Return [X, Y] of the center of cell containing provided text 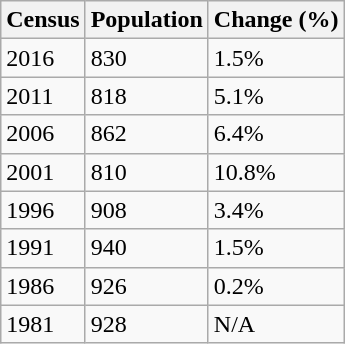
3.4% [276, 210]
10.8% [276, 172]
810 [146, 172]
830 [146, 58]
0.2% [276, 286]
Change (%) [276, 20]
N/A [276, 324]
1991 [43, 248]
2006 [43, 134]
908 [146, 210]
6.4% [276, 134]
1981 [43, 324]
928 [146, 324]
2001 [43, 172]
862 [146, 134]
1986 [43, 286]
940 [146, 248]
2011 [43, 96]
Census [43, 20]
818 [146, 96]
5.1% [276, 96]
926 [146, 286]
2016 [43, 58]
Population [146, 20]
1996 [43, 210]
